Locate the cell with the specified text and output its (X, Y) center coordinate. 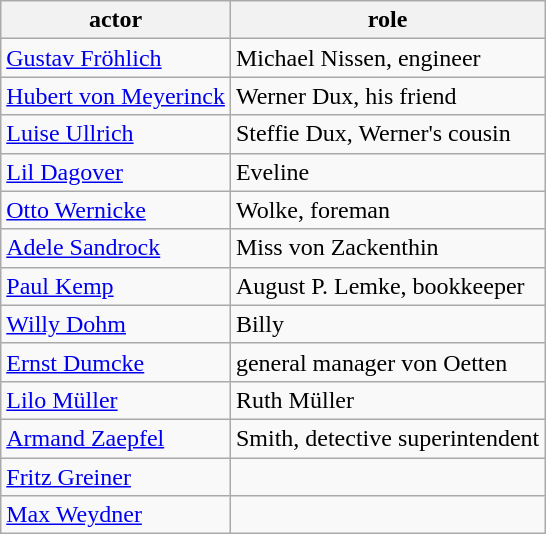
Armand Zaepfel (116, 438)
Luise Ullrich (116, 134)
Max Weydner (116, 515)
Wolke, foreman (387, 210)
Werner Dux, his friend (387, 96)
Ernst Dumcke (116, 362)
Billy (387, 324)
Paul Kemp (116, 286)
role (387, 20)
Miss von Zackenthin (387, 248)
Lilo Müller (116, 400)
Gustav Fröhlich (116, 58)
Otto Wernicke (116, 210)
Steffie Dux, Werner's cousin (387, 134)
Hubert von Meyerinck (116, 96)
actor (116, 20)
Eveline (387, 172)
Fritz Greiner (116, 477)
Michael Nissen, engineer (387, 58)
general manager von Oetten (387, 362)
Ruth Müller (387, 400)
Lil Dagover (116, 172)
August P. Lemke, bookkeeper (387, 286)
Willy Dohm (116, 324)
Smith, detective superintendent (387, 438)
Adele Sandrock (116, 248)
